Pinpoint the cell where the given text exists, returning its [X, Y] midpoint coordinate. 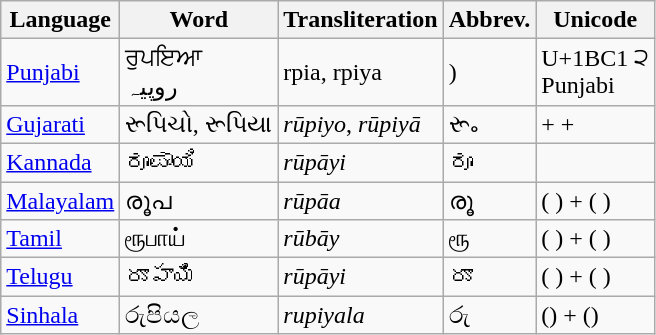
Punjabi [60, 72]
Tamil [60, 239]
rūpiyo, rūpiyā [360, 124]
రూపాయి [199, 277]
ரூ [490, 239]
) [490, 72]
+ + [596, 124]
rupiyala [360, 315]
രൂ [490, 201]
rūpāa [360, 201]
રૂપિચો, રૂપિયા [199, 124]
Abbrev. [490, 20]
ரூபாய் [199, 239]
රු [490, 315]
Transliteration [360, 20]
Gujarati [60, 124]
rpia, rpiya [360, 72]
ರೂ [490, 162]
ರೂಪಾಯಿ [199, 162]
U+1BC1 ੨Punjabi [596, 72]
rūbāy [360, 239]
ਰੁਪਇਆ روپیہ [199, 72]
Telugu [60, 277]
Word [199, 20]
() + () [596, 315]
Unicode [596, 20]
Sinhala [60, 315]
રૂ૰ [490, 124]
రూ [490, 277]
രൂപ [199, 201]
Malayalam [60, 201]
Kannada [60, 162]
රුපියල [199, 315]
Language [60, 20]
